Output the [x, y] coordinate of the center of the cell containing the given text.  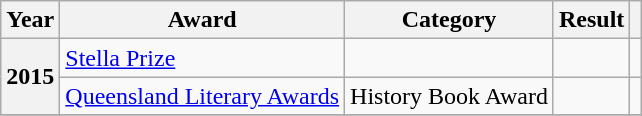
Category [450, 20]
Award [202, 20]
Queensland Literary Awards [202, 96]
2015 [30, 77]
Stella Prize [202, 58]
Year [30, 20]
Result [591, 20]
History Book Award [450, 96]
